Pinpoint the cell where the given text exists, returning its (X, Y) midpoint coordinate. 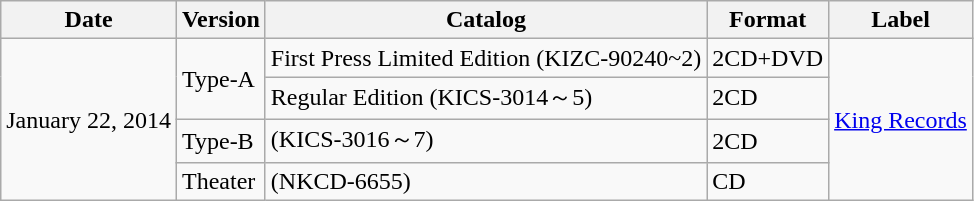
2CD+DVD (768, 58)
(NKCD-6655) (486, 181)
First Press Limited Edition (KIZC-90240~2) (486, 58)
Type-B (220, 140)
Date (89, 20)
Format (768, 20)
January 22, 2014 (89, 120)
Catalog (486, 20)
King Records (901, 120)
Label (901, 20)
Theater (220, 181)
Regular Edition (KICS-3014～5) (486, 98)
(KICS-3016～7) (486, 140)
Version (220, 20)
CD (768, 181)
Type-A (220, 80)
